Output the [X, Y] coordinate of the center of the cell containing the given text.  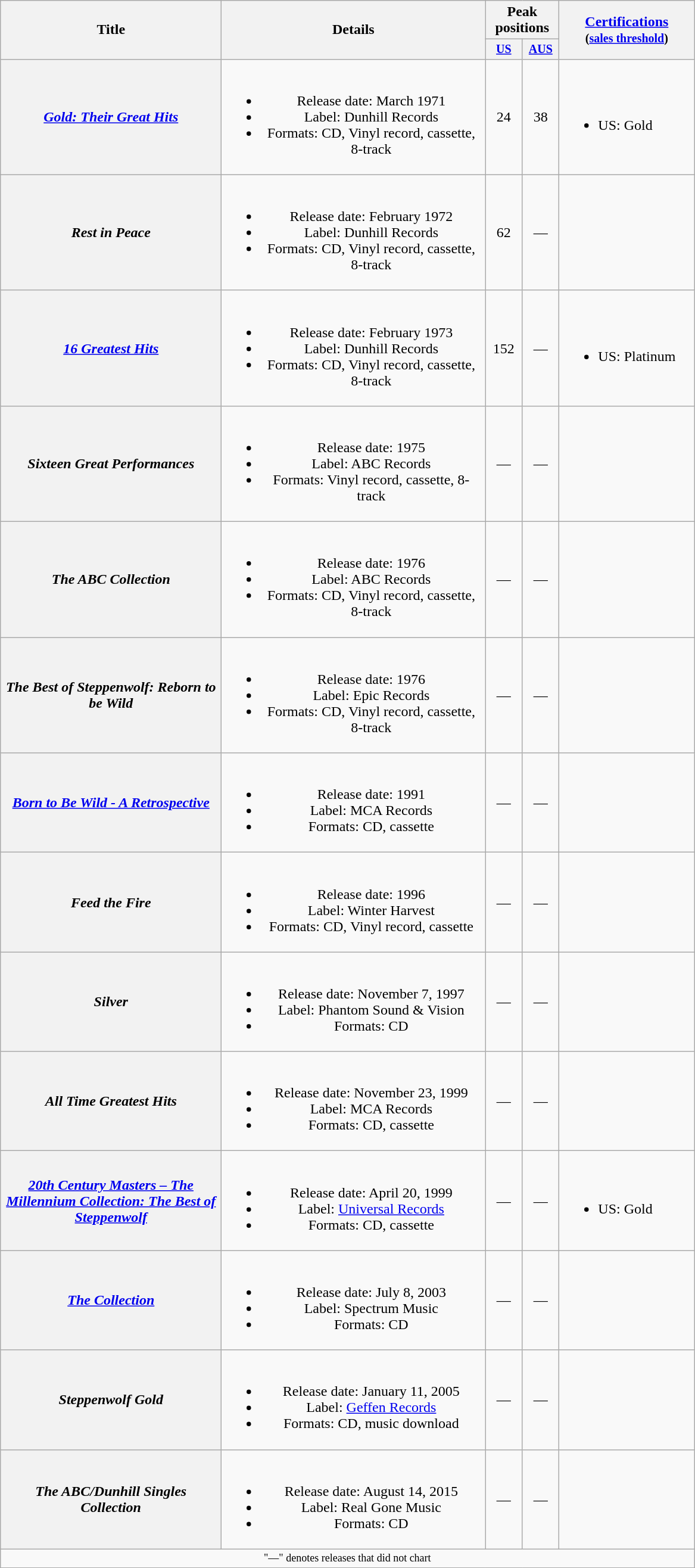
Steppenwolf Gold [111, 1400]
Release date: 1975Label: ABC RecordsFormats: Vinyl record, cassette, 8-track [354, 463]
24 [504, 117]
Release date: 1976Label: ABC RecordsFormats: CD, Vinyl record, cassette, 8-track [354, 580]
Certifications(sales threshold) [627, 30]
Title [111, 30]
152 [504, 348]
Feed the Fire [111, 902]
20th Century Masters – The Millennium Collection: The Best of Steppenwolf [111, 1201]
Release date: March 1971Label: Dunhill RecordsFormats: CD, Vinyl record, cassette, 8-track [354, 117]
62 [504, 232]
38 [541, 117]
The ABC Collection [111, 580]
Born to Be Wild - A Retrospective [111, 803]
Release date: January 11, 2005Label: Geffen RecordsFormats: CD, music download [354, 1400]
Release date: August 14, 2015Label: Real Gone MusicFormats: CD [354, 1499]
16 Greatest Hits [111, 348]
AUS [541, 49]
Release date: July 8, 2003Label: Spectrum MusicFormats: CD [354, 1300]
Release date: November 23, 1999Label: MCA RecordsFormats: CD, cassette [354, 1101]
Details [354, 30]
Release date: February 1973Label: Dunhill RecordsFormats: CD, Vinyl record, cassette, 8-track [354, 348]
Peak positions [522, 20]
US: Platinum [627, 348]
Release date: April 20, 1999Label: Universal RecordsFormats: CD, cassette [354, 1201]
US [504, 49]
Rest in Peace [111, 232]
The Best of Steppenwolf: Reborn to be Wild [111, 695]
The ABC/Dunhill Singles Collection [111, 1499]
All Time Greatest Hits [111, 1101]
Gold: Their Great Hits [111, 117]
Release date: 1996Label: Winter HarvestFormats: CD, Vinyl record, cassette [354, 902]
The Collection [111, 1300]
Release date: February 1972Label: Dunhill RecordsFormats: CD, Vinyl record, cassette, 8-track [354, 232]
Release date: November 7, 1997Label: Phantom Sound & VisionFormats: CD [354, 1002]
Release date: 1976Label: Epic RecordsFormats: CD, Vinyl record, cassette, 8-track [354, 695]
Silver [111, 1002]
Release date: 1991Label: MCA RecordsFormats: CD, cassette [354, 803]
"—" denotes releases that did not chart [348, 1558]
Sixteen Great Performances [111, 463]
